Output the (X, Y) coordinate of the center of the cell containing the given text.  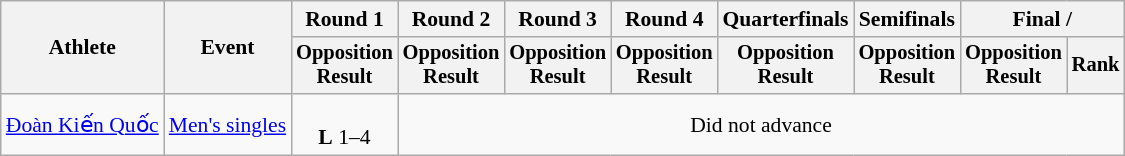
Quarterfinals (786, 19)
Men's singles (228, 124)
Final / (1042, 19)
Rank (1096, 66)
Round 2 (452, 19)
Đoàn Kiến Quốc (82, 124)
Round 1 (344, 19)
Round 4 (664, 19)
Semifinals (908, 19)
Athlete (82, 48)
Event (228, 48)
Did not advance (762, 124)
Round 3 (558, 19)
L 1–4 (344, 124)
